Determine the [X, Y] coordinate at the center of the cell enclosing the given text.  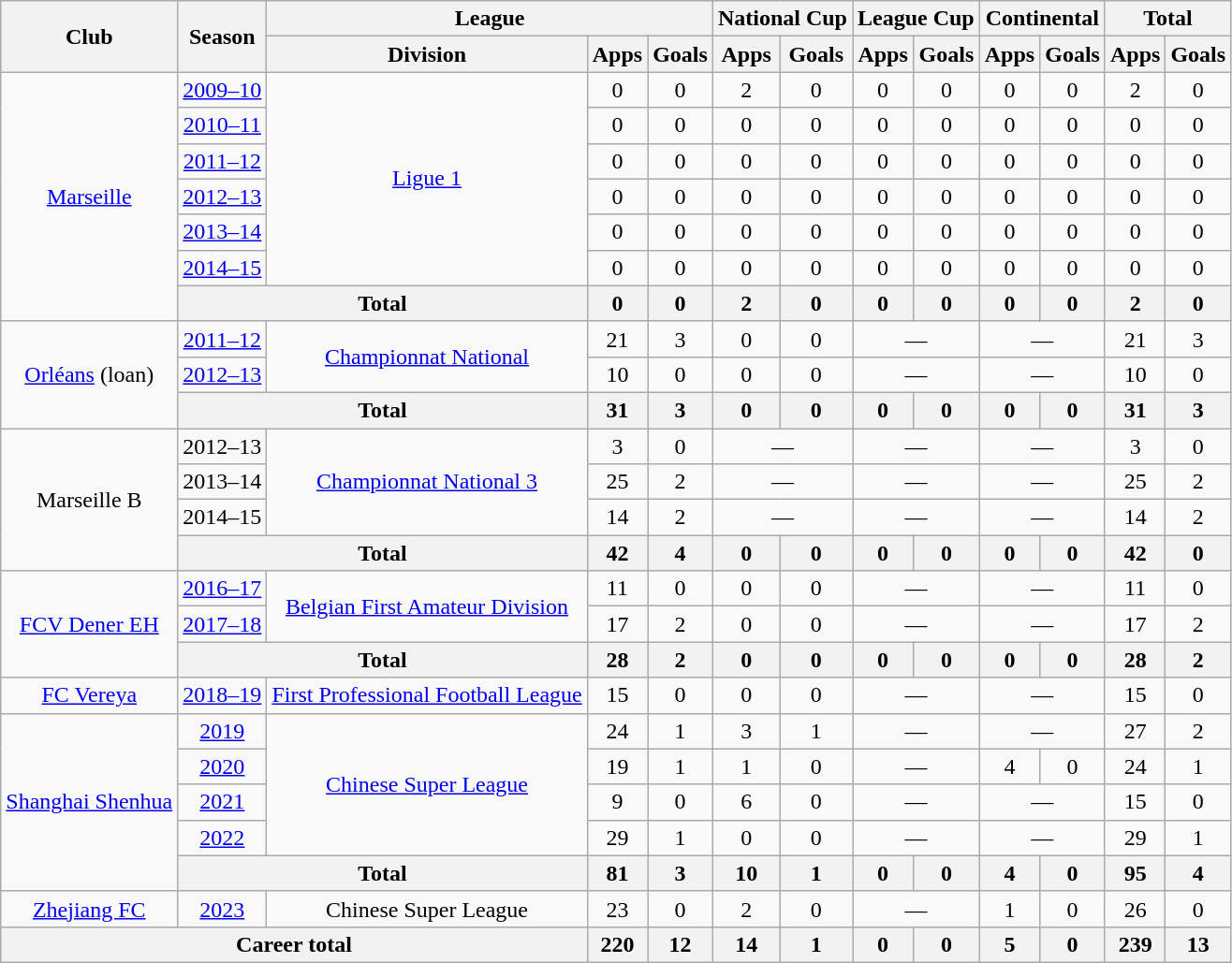
26 [1135, 909]
2023 [223, 909]
Championnat National [427, 357]
Career total [294, 944]
Shanghai Shenhua [90, 802]
Club [90, 36]
23 [617, 909]
2010–11 [223, 125]
2021 [223, 802]
FC Vereya [90, 695]
220 [617, 944]
Ligue 1 [427, 179]
12 [681, 944]
Marseille [90, 197]
Zhejiang FC [90, 909]
27 [1135, 731]
13 [1198, 944]
2018–19 [223, 695]
2022 [223, 838]
95 [1135, 873]
2016–17 [223, 589]
National Cup [783, 19]
2019 [223, 731]
6 [746, 802]
9 [617, 802]
Season [223, 36]
Continental [1042, 19]
Orléans (loan) [90, 374]
2020 [223, 766]
League Cup [916, 19]
Championnat National 3 [427, 482]
Belgian First Amateur Division [427, 606]
First Professional Football League [427, 695]
FCV Dener EH [90, 624]
Division [427, 54]
81 [617, 873]
League [491, 19]
Marseille B [90, 500]
5 [1009, 944]
2009–10 [223, 90]
2017–18 [223, 624]
239 [1135, 944]
19 [617, 766]
